Output the (x, y) coordinate of the center of the cell containing the given text.  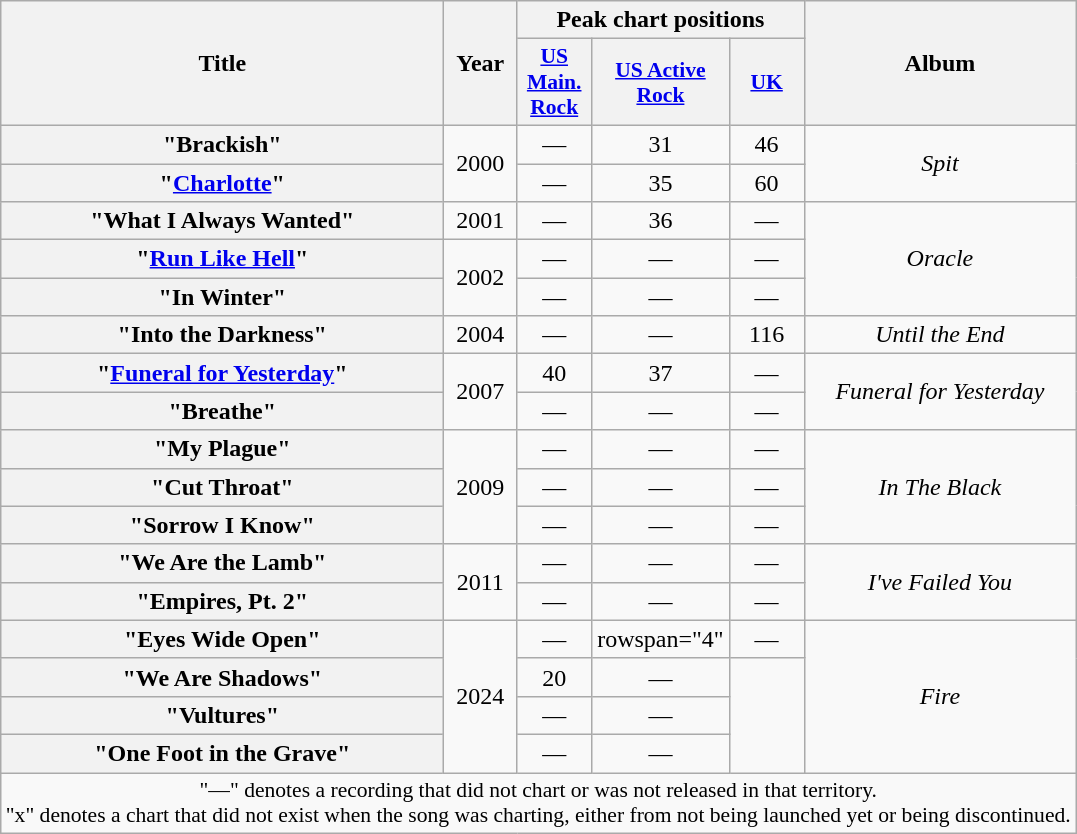
Oracle (940, 259)
2011 (480, 582)
37 (661, 373)
Peak chart positions (660, 20)
"Into the Darkness" (222, 335)
rowspan="4" (661, 639)
"Run Like Hell" (222, 259)
Year (480, 64)
"What I Always Wanted" (222, 221)
2001 (480, 221)
"We Are Shadows" (222, 677)
2002 (480, 278)
I've Failed You (940, 582)
Spit (940, 163)
"Charlotte" (222, 183)
2009 (480, 487)
"Cut Throat" (222, 487)
2000 (480, 163)
36 (661, 221)
"Breathe" (222, 411)
"My Plague" (222, 449)
116 (766, 335)
31 (661, 144)
35 (661, 183)
"Vultures" (222, 715)
"Funeral for Yesterday" (222, 373)
2007 (480, 392)
USMain. Rock (554, 82)
UK (766, 82)
2024 (480, 696)
40 (554, 373)
20 (554, 677)
60 (766, 183)
"Eyes Wide Open" (222, 639)
"We Are the Lamb" (222, 563)
2004 (480, 335)
"Empires, Pt. 2" (222, 601)
In The Black (940, 487)
"Brackish" (222, 144)
Funeral for Yesterday (940, 392)
46 (766, 144)
Title (222, 64)
"One Foot in the Grave" (222, 753)
Album (940, 64)
Fire (940, 696)
Until the End (940, 335)
"Sorrow I Know" (222, 525)
"In Winter" (222, 297)
US Active Rock (661, 82)
